Identify which cell holds the provided text, then report its [X, Y] central coordinate. 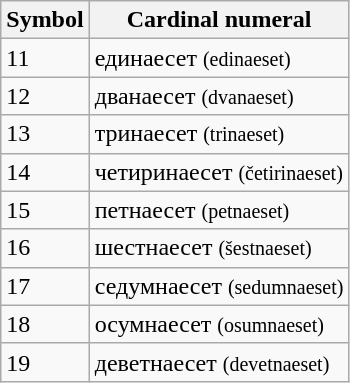
единаесет (edinaeset) [219, 58]
18 [45, 324]
дванаесет (dvanaeset) [219, 96]
17 [45, 286]
тринаесет (trinaeset) [219, 134]
седумнаесет (sedumnaeset) [219, 286]
13 [45, 134]
11 [45, 58]
осумнаесет (osumnaeset) [219, 324]
15 [45, 210]
шестнаесет (šestnaeset) [219, 248]
Cardinal numeral [219, 20]
16 [45, 248]
деветнаесет (devetnaeset) [219, 362]
14 [45, 172]
четиринаесет (četirinaeset) [219, 172]
19 [45, 362]
петнаесет (petnaeset) [219, 210]
Symbol [45, 20]
12 [45, 96]
